Extract the (X, Y) coordinate from the center of the cell holding the provided text.  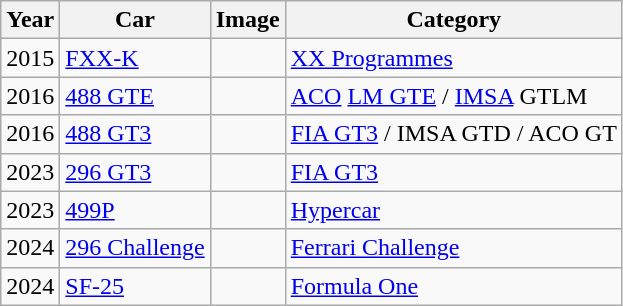
Ferrari Challenge (454, 248)
296 GT3 (135, 172)
488 GTE (135, 96)
Hypercar (454, 210)
SF-25 (135, 286)
FIA GT3 (454, 172)
296 Challenge (135, 248)
Image (248, 20)
Car (135, 20)
2015 (30, 58)
Year (30, 20)
499P (135, 210)
ACO LM GTE / IMSA GTLM (454, 96)
Formula One (454, 286)
488 GT3 (135, 134)
FIA GT3 / IMSA GTD / ACO GT (454, 134)
Category (454, 20)
XX Programmes (454, 58)
FXX-K (135, 58)
